Detect which cell encompasses the target text, then output its (x, y) center coordinate. 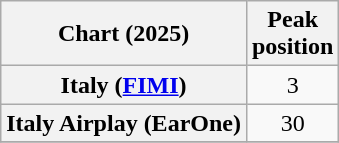
Italy (FIMI) (124, 85)
30 (292, 123)
Chart (2025) (124, 34)
3 (292, 85)
Peakposition (292, 34)
Italy Airplay (EarOne) (124, 123)
